Return [X, Y] of the center of cell containing provided text 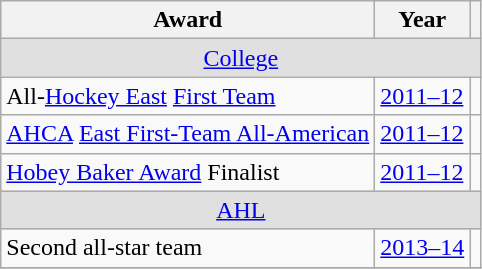
2013–14 [422, 248]
All-Hockey East First Team [188, 96]
Second all-star team [188, 248]
Award [188, 20]
AHCA East First-Team All-American [188, 134]
AHL [241, 210]
College [241, 58]
Hobey Baker Award Finalist [188, 172]
Year [422, 20]
